Extract the [X, Y] coordinate from the center of the cell holding the provided text.  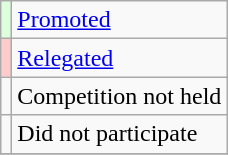
Did not participate [120, 134]
Promoted [120, 20]
Competition not held [120, 96]
Relegated [120, 58]
